Locate the cell with the specified text and output its (X, Y) center coordinate. 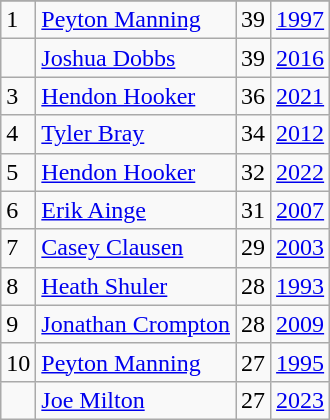
Erik Ainge (136, 210)
Tyler Bray (136, 134)
5 (18, 172)
7 (18, 248)
32 (254, 172)
6 (18, 210)
2021 (300, 96)
9 (18, 324)
2023 (300, 400)
Joe Milton (136, 400)
36 (254, 96)
2012 (300, 134)
8 (18, 286)
3 (18, 96)
Heath Shuler (136, 286)
Jonathan Crompton (136, 324)
31 (254, 210)
2009 (300, 324)
29 (254, 248)
2022 (300, 172)
2016 (300, 58)
2003 (300, 248)
1993 (300, 286)
Casey Clausen (136, 248)
Joshua Dobbs (136, 58)
1 (18, 20)
2007 (300, 210)
10 (18, 362)
34 (254, 134)
1995 (300, 362)
1997 (300, 20)
4 (18, 134)
